Locate the cell with the specified text and output its (X, Y) center coordinate. 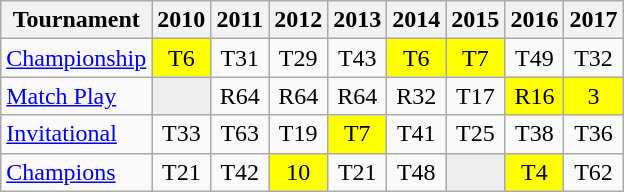
T33 (182, 134)
T63 (240, 134)
T25 (476, 134)
10 (298, 172)
2011 (240, 20)
2014 (416, 20)
2010 (182, 20)
T4 (534, 172)
T36 (594, 134)
2012 (298, 20)
Champions (76, 172)
T49 (534, 58)
T62 (594, 172)
T42 (240, 172)
Match Play (76, 96)
T48 (416, 172)
R16 (534, 96)
2016 (534, 20)
2013 (358, 20)
2015 (476, 20)
2017 (594, 20)
T38 (534, 134)
Invitational (76, 134)
T17 (476, 96)
T43 (358, 58)
T41 (416, 134)
T29 (298, 58)
T31 (240, 58)
T19 (298, 134)
Championship (76, 58)
3 (594, 96)
R32 (416, 96)
T32 (594, 58)
Tournament (76, 20)
